Detect which cell encompasses the target text, then output its [X, Y] center coordinate. 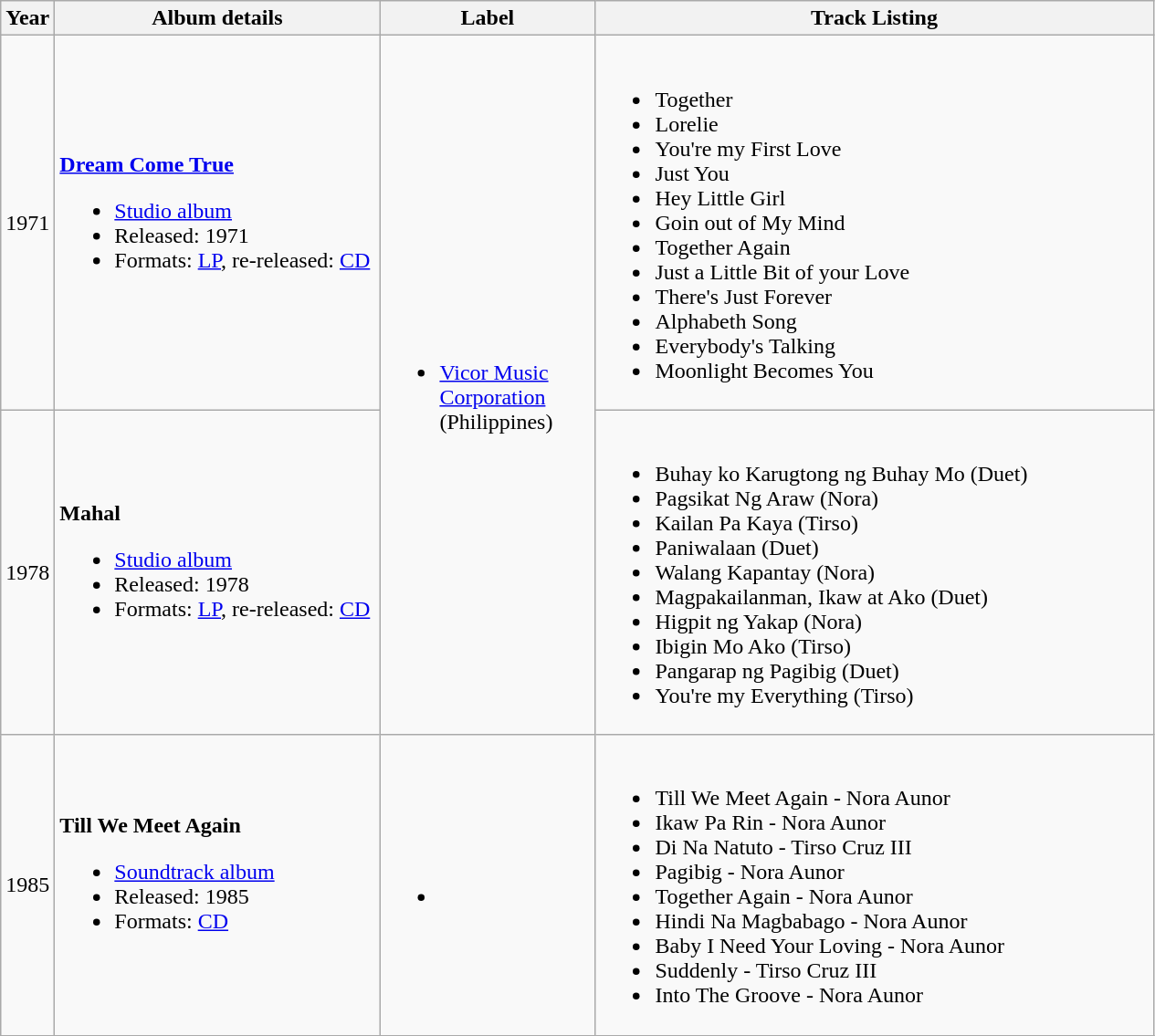
Track Listing [875, 18]
Dream Come TrueStudio albumReleased: 1971Formats: LP, re-released: CD [217, 223]
Album details [217, 18]
Vicor Music Corporation (Philippines) [488, 385]
MahalStudio albumReleased: 1978Formats: LP, re-released: CD [217, 572]
Year [27, 18]
1978 [27, 572]
1971 [27, 223]
Till We Meet AgainSoundtrack albumReleased: 1985Formats: CD [217, 885]
Label [488, 18]
1985 [27, 885]
